Search for the cell housing the specified text and yield its (X, Y) center coordinate. 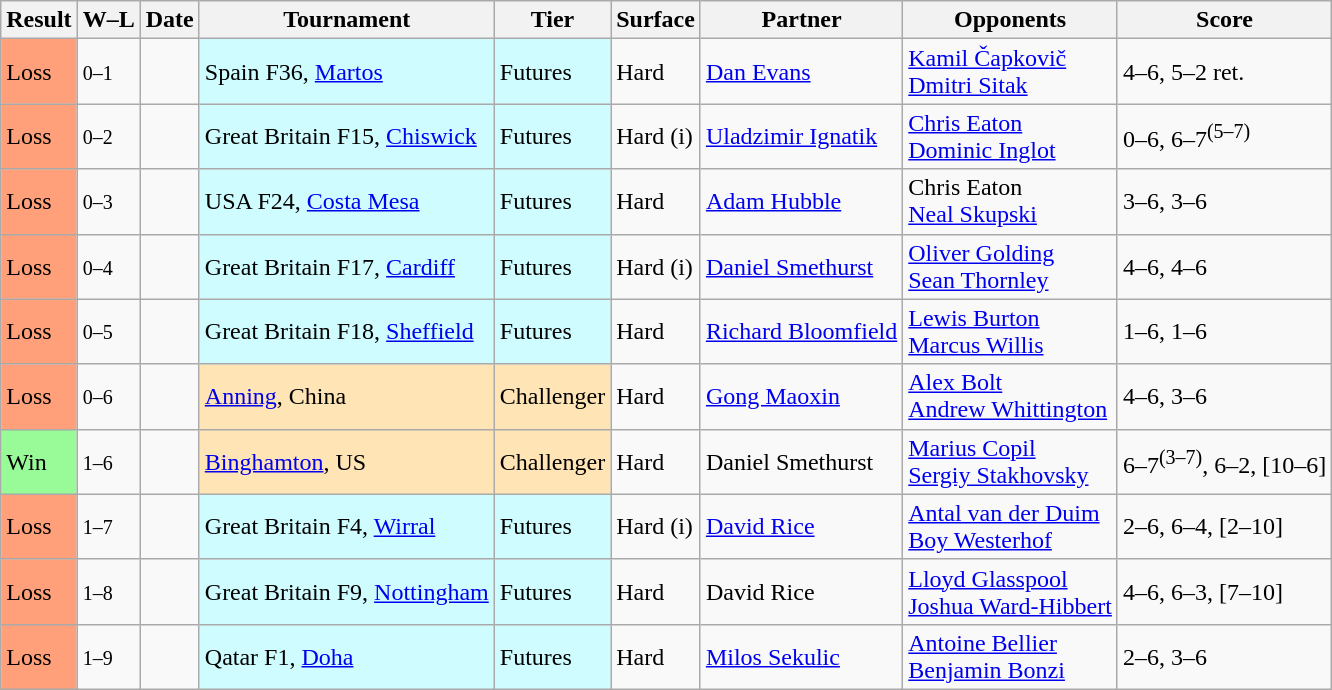
6–7(3–7), 6–2, [10–6] (1224, 462)
1–7 (108, 526)
3–6, 3–6 (1224, 202)
1–6, 1–6 (1224, 332)
Great Britain F18, Sheffield (346, 332)
0–4 (108, 266)
Milos Sekulic (801, 656)
USA F24, Costa Mesa (346, 202)
Score (1224, 20)
Antal van der Duim Boy Westerhof (1010, 526)
Great Britain F15, Chiswick (346, 136)
W–L (108, 20)
Uladzimir Ignatik (801, 136)
1–8 (108, 592)
0–2 (108, 136)
Adam Hubble (801, 202)
2–6, 3–6 (1224, 656)
Tier (552, 20)
Binghamton, US (346, 462)
Great Britain F17, Cardiff (346, 266)
Partner (801, 20)
Great Britain F9, Nottingham (346, 592)
Spain F36, Martos (346, 72)
4–6, 5–2 ret. (1224, 72)
4–6, 4–6 (1224, 266)
Lewis Burton Marcus Willis (1010, 332)
Great Britain F4, Wirral (346, 526)
Lloyd Glasspool Joshua Ward-Hibbert (1010, 592)
Richard Bloomfield (801, 332)
1–6 (108, 462)
0–6 (108, 396)
Qatar F1, Doha (346, 656)
Win (39, 462)
Dan Evans (801, 72)
Chris Eaton Dominic Inglot (1010, 136)
Date (170, 20)
0–3 (108, 202)
Gong Maoxin (801, 396)
0–6, 6–7(5–7) (1224, 136)
4–6, 6–3, [7–10] (1224, 592)
Anning, China (346, 396)
4–6, 3–6 (1224, 396)
Chris Eaton Neal Skupski (1010, 202)
Oliver Golding Sean Thornley (1010, 266)
0–5 (108, 332)
Result (39, 20)
Marius Copil Sergiy Stakhovsky (1010, 462)
Surface (656, 20)
Alex Bolt Andrew Whittington (1010, 396)
Tournament (346, 20)
1–9 (108, 656)
Antoine Bellier Benjamin Bonzi (1010, 656)
Kamil Čapkovič Dmitri Sitak (1010, 72)
2–6, 6–4, [2–10] (1224, 526)
Opponents (1010, 20)
0–1 (108, 72)
